Extract the (X, Y) coordinate from the center of the cell holding the provided text.  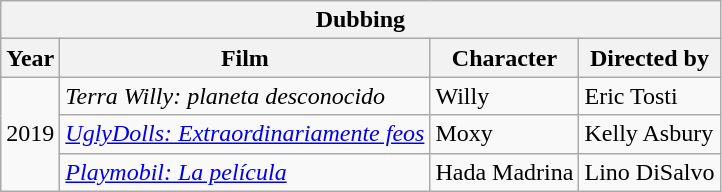
2019 (30, 134)
Lino DiSalvo (650, 172)
Moxy (504, 134)
Year (30, 58)
Directed by (650, 58)
UglyDolls: Extraordinariamente feos (245, 134)
Film (245, 58)
Eric Tosti (650, 96)
Hada Madrina (504, 172)
Playmobil: La película (245, 172)
Character (504, 58)
Willy (504, 96)
Dubbing (360, 20)
Terra Willy: planeta desconocido (245, 96)
Kelly Asbury (650, 134)
